Extract the (x, y) coordinate from the center of the cell holding the provided text.  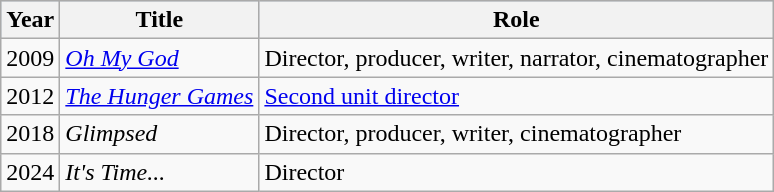
Glimpsed (160, 134)
Director, producer, writer, narrator, cinematographer (516, 58)
Year (30, 20)
Second unit director (516, 96)
Title (160, 20)
Oh My God (160, 58)
Director, producer, writer, cinematographer (516, 134)
Director (516, 172)
2012 (30, 96)
The Hunger Games (160, 96)
2018 (30, 134)
Role (516, 20)
2024 (30, 172)
2009 (30, 58)
It's Time... (160, 172)
